Locate the cell with the specified text and output its [x, y] center coordinate. 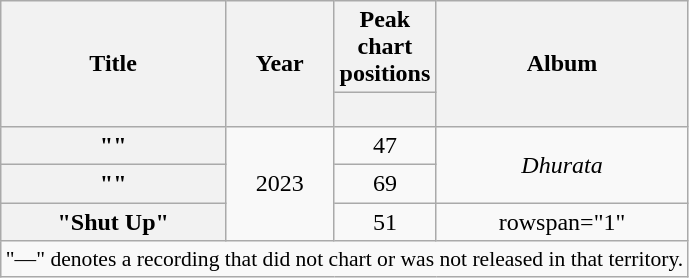
Dhurata [562, 164]
69 [385, 184]
2023 [280, 183]
47 [385, 145]
Year [280, 64]
Peakchartpositions [385, 47]
"—" denotes a recording that did not chart or was not released in that territory. [345, 259]
Album [562, 64]
Title [114, 64]
51 [385, 222]
rowspan="1" [562, 222]
"Shut Up" [114, 222]
